Provide the [x, y] coordinate of the cell's center where the given text is located.  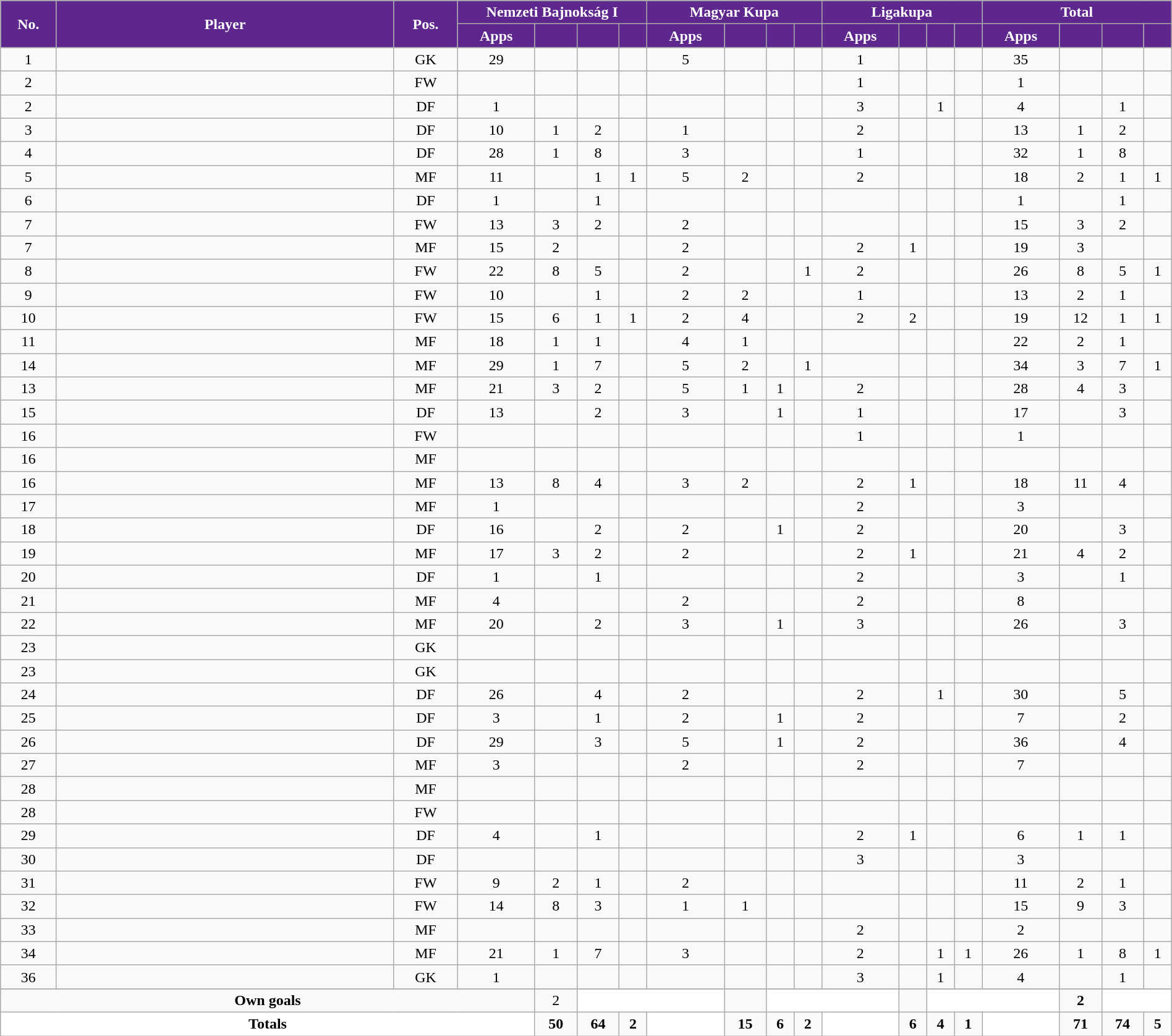
Player [225, 24]
33 [28, 930]
Nemzeti Bajnokság I [552, 12]
Own goals [268, 1000]
No. [28, 24]
71 [1081, 1024]
64 [598, 1024]
Total [1077, 12]
Magyar Kupa [734, 12]
12 [1081, 318]
27 [28, 765]
74 [1123, 1024]
50 [556, 1024]
24 [28, 695]
Pos. [425, 24]
Ligakupa [902, 12]
31 [28, 883]
35 [1021, 59]
Totals [268, 1024]
25 [28, 718]
